Detect which cell encompasses the target text, then output its (x, y) center coordinate. 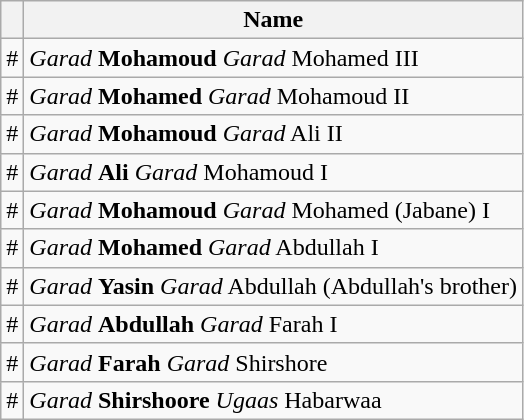
Garad Yasin Garad Abdullah (Abdullah's brother) (274, 286)
Name (274, 20)
Garad Mohamoud Garad Mohamed III (274, 58)
Garad Farah Garad Shirshore (274, 362)
Garad Shirshoore Ugaas Habarwaa (274, 400)
Garad Ali Garad Mohamoud I (274, 172)
Garad Mohamed Garad Mohamoud II (274, 96)
Garad Mohamoud Garad Ali II (274, 134)
Garad Abdullah Garad Farah I (274, 324)
Garad Mohamed Garad Abdullah I (274, 248)
Garad Mohamoud Garad Mohamed (Jabane) I (274, 210)
